Identify which cell holds the provided text, then report its (x, y) central coordinate. 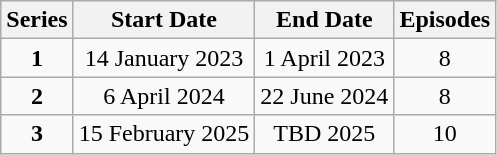
14 January 2023 (164, 58)
Series (37, 20)
22 June 2024 (324, 96)
1 (37, 58)
2 (37, 96)
Episodes (445, 20)
3 (37, 134)
End Date (324, 20)
TBD 2025 (324, 134)
6 April 2024 (164, 96)
10 (445, 134)
1 April 2023 (324, 58)
15 February 2025 (164, 134)
Start Date (164, 20)
